Detect which cell encompasses the target text, then output its (x, y) center coordinate. 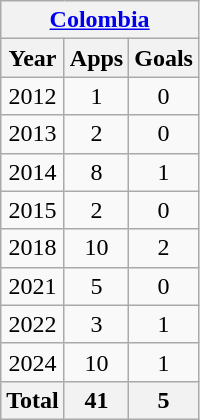
2022 (33, 324)
Goals (164, 58)
Apps (96, 58)
2021 (33, 286)
2013 (33, 134)
2012 (33, 96)
3 (96, 324)
Total (33, 400)
2015 (33, 210)
Year (33, 58)
8 (96, 172)
2018 (33, 248)
Colombia (100, 20)
2024 (33, 362)
41 (96, 400)
2014 (33, 172)
